Provide the (x, y) coordinate of the cell's center where the given text is located.  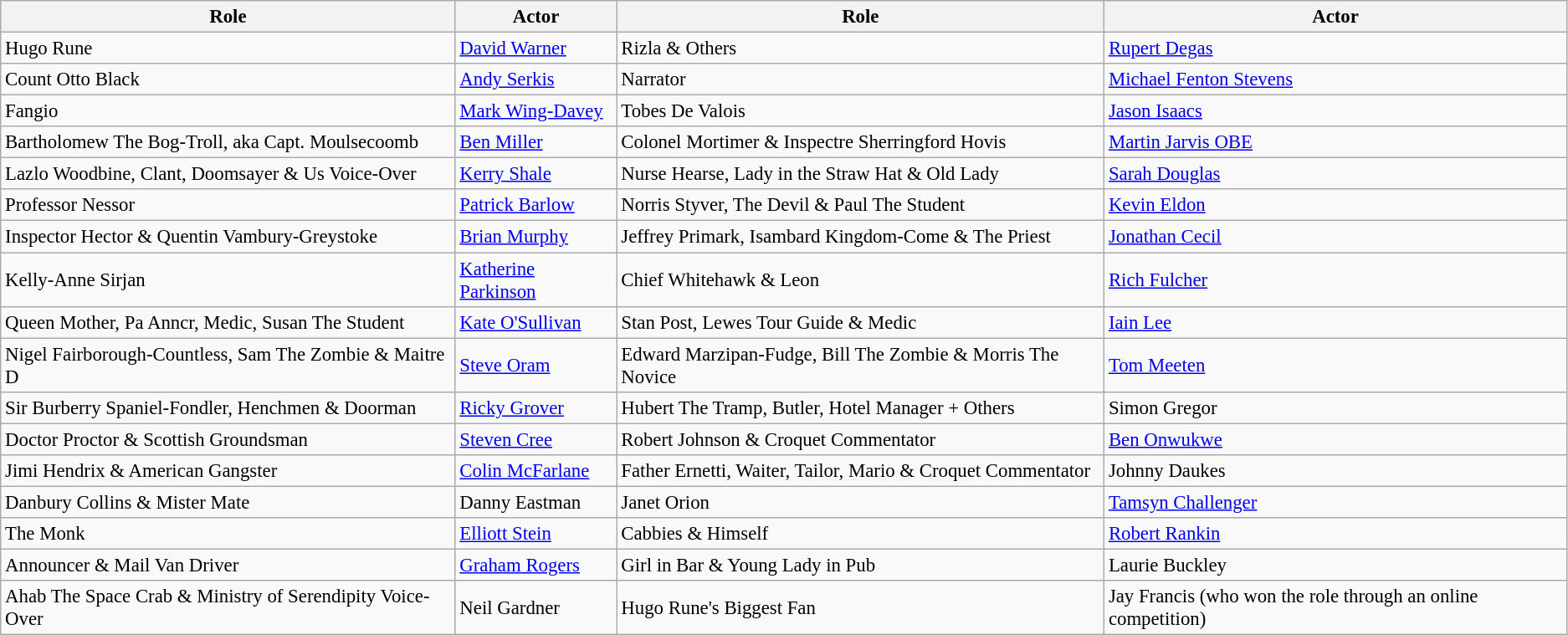
Fangio (228, 111)
Colin McFarlane (535, 471)
Martin Jarvis OBE (1335, 142)
Ben Onwukwe (1335, 439)
Stan Post, Lewes Tour Guide & Medic (860, 322)
Girl in Bar & Young Lady in Pub (860, 565)
Nigel Fairborough-Countless, Sam The Zombie & Maitre D (228, 365)
Inspector Hector & Quentin Vambury-Greystoke (228, 237)
Neil Gardner (535, 607)
Rich Fulcher (1335, 279)
Robert Rankin (1335, 534)
Cabbies & Himself (860, 534)
Norris Styver, The Devil & Paul The Student (860, 205)
Janet Orion (860, 502)
Hugo Rune's Biggest Fan (860, 607)
Jonathan Cecil (1335, 237)
Jeffrey Primark, Isambard Kingdom-Come & The Priest (860, 237)
Professor Nessor (228, 205)
Hubert The Tramp, Butler, Hotel Manager + Others (860, 407)
Kelly-Anne Sirjan (228, 279)
Sir Burberry Spaniel-Fondler, Henchmen & Doorman (228, 407)
Edward Marzipan-Fudge, Bill The Zombie & Morris The Novice (860, 365)
The Monk (228, 534)
Kerry Shale (535, 174)
Steve Oram (535, 365)
Jason Isaacs (1335, 111)
Tamsyn Challenger (1335, 502)
Doctor Proctor & Scottish Groundsman (228, 439)
Laurie Buckley (1335, 565)
Andy Serkis (535, 79)
Graham Rogers (535, 565)
Steven Cree (535, 439)
Katherine Parkinson (535, 279)
Queen Mother, Pa Anncr, Medic, Susan The Student (228, 322)
Chief Whitehawk & Leon (860, 279)
Father Ernetti, Waiter, Tailor, Mario & Croquet Commentator (860, 471)
Jay Francis (who won the role through an online competition) (1335, 607)
Rizla & Others (860, 49)
Danbury Collins & Mister Mate (228, 502)
Tobes De Valois (860, 111)
Announcer & Mail Van Driver (228, 565)
Rupert Degas (1335, 49)
Lazlo Woodbine, Clant, Doomsayer & Us Voice-Over (228, 174)
Bartholomew The Bog-Troll, aka Capt. Moulsecoomb (228, 142)
Mark Wing-Davey (535, 111)
Kate O'Sullivan (535, 322)
Ahab The Space Crab & Ministry of Serendipity Voice-Over (228, 607)
Hugo Rune (228, 49)
Robert Johnson & Croquet Commentator (860, 439)
Count Otto Black (228, 79)
Elliott Stein (535, 534)
Colonel Mortimer & Inspectre Sherringford Hovis (860, 142)
Iain Lee (1335, 322)
Johnny Daukes (1335, 471)
Danny Eastman (535, 502)
Sarah Douglas (1335, 174)
Jimi Hendrix & American Gangster (228, 471)
Ricky Grover (535, 407)
Patrick Barlow (535, 205)
Michael Fenton Stevens (1335, 79)
Ben Miller (535, 142)
Kevin Eldon (1335, 205)
Nurse Hearse, Lady in the Straw Hat & Old Lady (860, 174)
Narrator (860, 79)
Tom Meeten (1335, 365)
David Warner (535, 49)
Simon Gregor (1335, 407)
Brian Murphy (535, 237)
